Pinpoint the cell where the given text exists, returning its (x, y) midpoint coordinate. 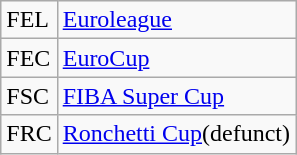
FIBA Super Cup (176, 96)
FEC (29, 58)
FRC (29, 134)
FEL (29, 20)
EuroCup (176, 58)
Ronchetti Cup(defunct) (176, 134)
Euroleague (176, 20)
FSC (29, 96)
